Detect which cell encompasses the target text, then output its (x, y) center coordinate. 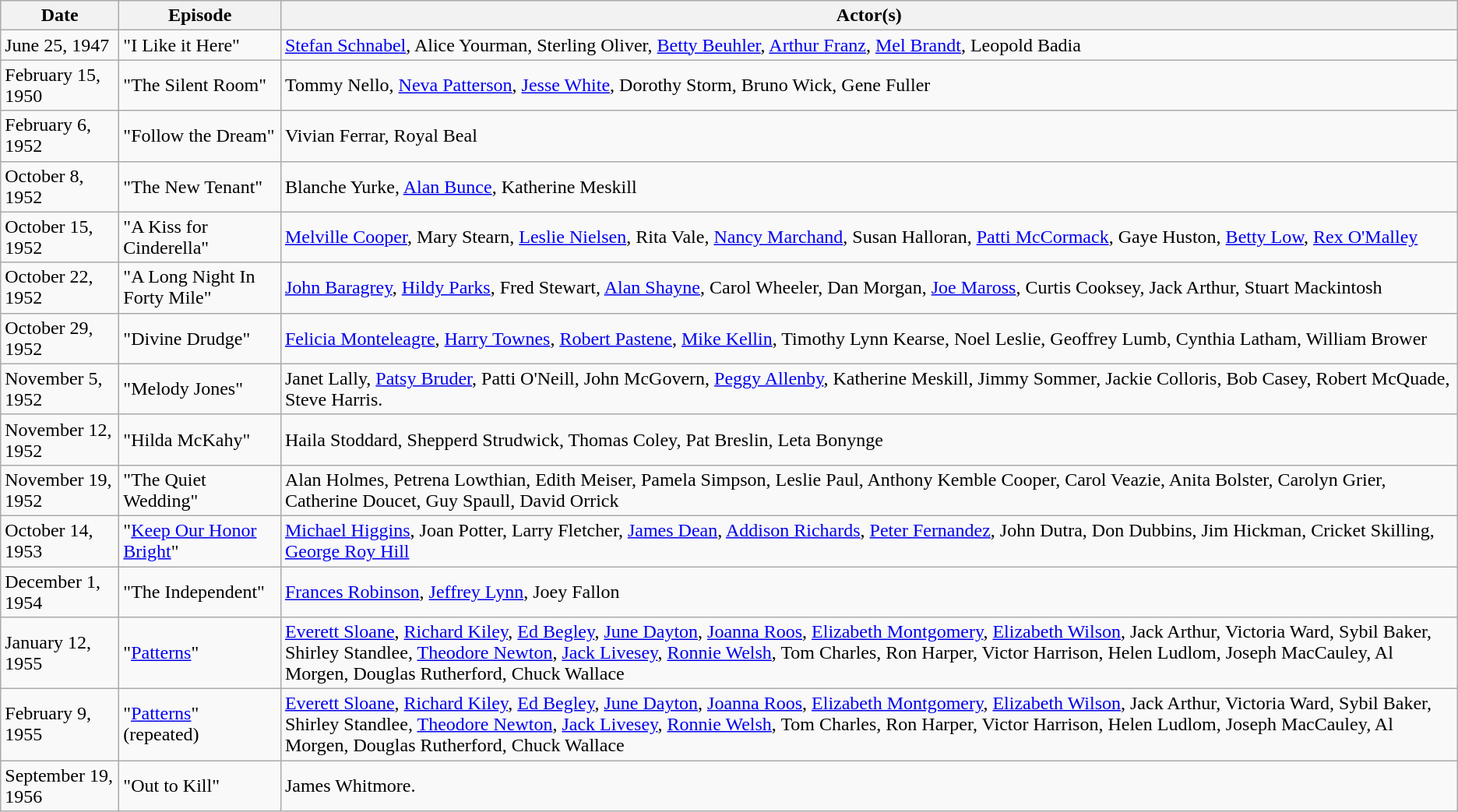
"The Quiet Wedding" (200, 490)
October 15, 1952 (60, 237)
"The Independent" (200, 592)
October 8, 1952 (60, 187)
February 15, 1950 (60, 86)
"Follow the Dream" (200, 135)
Tommy Nello, Neva Patterson, Jesse White, Dorothy Storm, Bruno Wick, Gene Fuller (869, 86)
James Whitmore. (869, 786)
Haila Stoddard, Shepperd Strudwick, Thomas Coley, Pat Breslin, Leta Bonynge (869, 439)
November 12, 1952 (60, 439)
June 25, 1947 (60, 45)
October 22, 1952 (60, 288)
February 9, 1955 (60, 725)
Date (60, 16)
"A Kiss for Cinderella" (200, 237)
"Melody Jones" (200, 389)
December 1, 1954 (60, 592)
January 12, 1955 (60, 653)
"Patterns" (repeated) (200, 725)
Melville Cooper, Mary Stearn, Leslie Nielsen, Rita Vale, Nancy Marchand, Susan Halloran, Patti McCormack, Gaye Huston, Betty Low, Rex O'Malley (869, 237)
"Divine Drudge" (200, 338)
John Baragrey, Hildy Parks, Fred Stewart, Alan Shayne, Carol Wheeler, Dan Morgan, Joe Maross, Curtis Cooksey, Jack Arthur, Stuart Mackintosh (869, 288)
"Hilda McKahy" (200, 439)
"Out to Kill" (200, 786)
Felicia Monteleagre, Harry Townes, Robert Pastene, Mike Kellin, Timothy Lynn Kearse, Noel Leslie, Geoffrey Lumb, Cynthia Latham, William Brower (869, 338)
"The Silent Room" (200, 86)
February 6, 1952 (60, 135)
"A Long Night In Forty Mile" (200, 288)
October 14, 1953 (60, 540)
September 19, 1956 (60, 786)
Blanche Yurke, Alan Bunce, Katherine Meskill (869, 187)
November 19, 1952 (60, 490)
October 29, 1952 (60, 338)
Episode (200, 16)
November 5, 1952 (60, 389)
Actor(s) (869, 16)
Vivian Ferrar, Royal Beal (869, 135)
"Keep Our Honor Bright" (200, 540)
"Patterns" (200, 653)
"I Like it Here" (200, 45)
Stefan Schnabel, Alice Yourman, Sterling Oliver, Betty Beuhler, Arthur Franz, Mel Brandt, Leopold Badia (869, 45)
Frances Robinson, Jeffrey Lynn, Joey Fallon (869, 592)
"The New Tenant" (200, 187)
